Capture the cell that displays the provided text and extract its (X, Y) central coordinate. 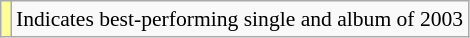
Indicates best-performing single and album of 2003 (240, 19)
